Provide the [X, Y] coordinate of the cell's center where the given text is located.  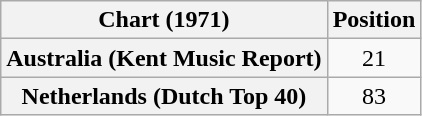
83 [374, 96]
Chart (1971) [164, 20]
Netherlands (Dutch Top 40) [164, 96]
Australia (Kent Music Report) [164, 58]
Position [374, 20]
21 [374, 58]
